Output the [x, y] coordinate of the center of the cell containing the given text.  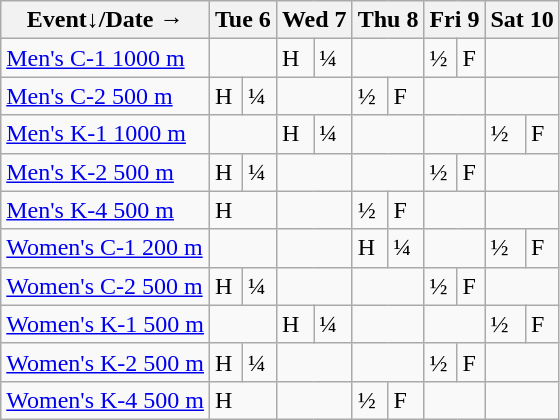
Women's C-1 200 m [106, 248]
Fri 9 [454, 20]
Men's C-1 1000 m [106, 58]
Men's C-2 500 m [106, 96]
Thu 8 [388, 20]
Women's K-2 500 m [106, 362]
Tue 6 [244, 20]
Women's K-1 500 m [106, 324]
Men's K-4 500 m [106, 210]
Event↓/Date → [106, 20]
Wed 7 [314, 20]
Men's K-1 1000 m [106, 134]
Women's K-4 500 m [106, 400]
Sat 10 [522, 20]
Women's C-2 500 m [106, 286]
Men's K-2 500 m [106, 172]
